Identify which cell holds the provided text, then report its [x, y] central coordinate. 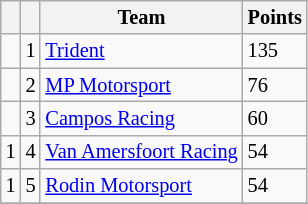
5 [31, 186]
Campos Racing [141, 118]
Trident [141, 51]
Rodin Motorsport [141, 186]
2 [31, 85]
MP Motorsport [141, 85]
60 [275, 118]
Van Amersfoort Racing [141, 152]
3 [31, 118]
Team [141, 17]
76 [275, 85]
4 [31, 152]
Points [275, 17]
135 [275, 51]
